Extract the [X, Y] coordinate from the center of the cell holding the provided text.  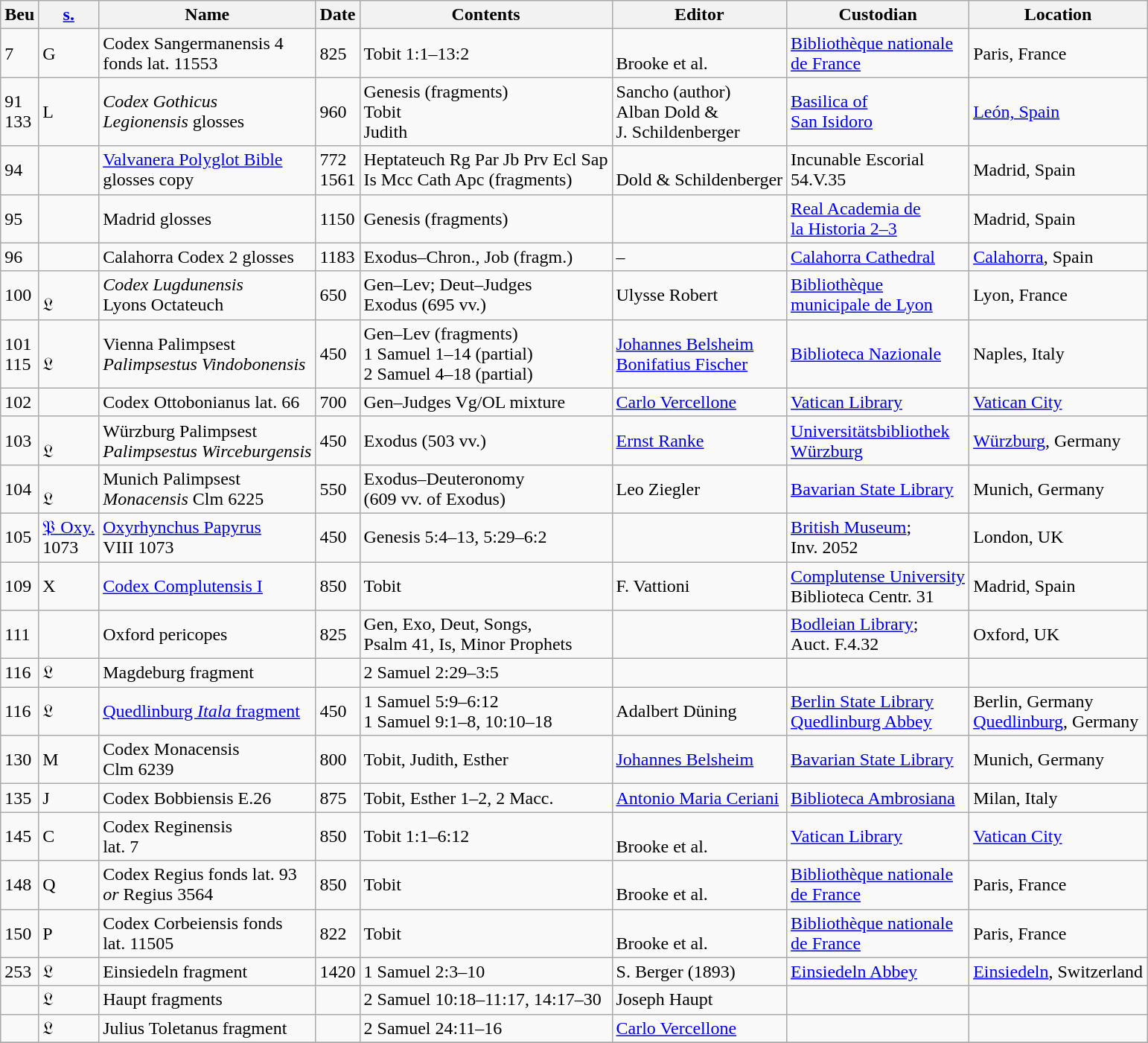
Exodus–Chron., Job (fragm.) [485, 257]
Einsiedeln, Switzerland [1059, 972]
Calahorra, Spain [1059, 257]
British Museum;Inv. 2052 [878, 538]
Codex LugdunensisLyons Octateuch [207, 295]
Codex Sangermanensis 4fonds lat. 11553 [207, 54]
109 [19, 585]
145 [19, 837]
F. Vattioni [700, 585]
Einsiedeln fragment [207, 972]
Würzburg PalimpsestPalimpsestus Wirceburgensis [207, 441]
J [68, 798]
S. Berger (1893) [700, 972]
M [68, 759]
Basilica ofSan Isidoro [878, 112]
960 [338, 112]
London, UK [1059, 538]
Einsiedeln Abbey [878, 972]
95 [19, 219]
L [68, 112]
2 Samuel 2:29–3:5 [485, 673]
Gen, Exo, Deut, Songs,Psalm 41, Is, Minor Prophets [485, 634]
102 [19, 402]
Bodleian Library;Auct. F.4.32 [878, 634]
Milan, Italy [1059, 798]
650 [338, 295]
Johannes Belsheim [700, 759]
Codex GothicusLegionensis glosses [207, 112]
1 Samuel 2:3–10 [485, 972]
Codex Complutensis I [207, 585]
Codex Corbeiensis fondslat. 11505 [207, 934]
2 Samuel 10:18–11:17, 14:17–30 [485, 1000]
Haupt fragments [207, 1000]
130 [19, 759]
Date [338, 15]
𝔓 Oxy.1073 [68, 538]
1183 [338, 257]
Calahorra Cathedral [878, 257]
P [68, 934]
100 [19, 295]
253 [19, 972]
Genesis 5:4–13, 5:29–6:2 [485, 538]
822 [338, 934]
C [68, 837]
Real Academia dela Historia 2–3 [878, 219]
Lyon, France [1059, 295]
700 [338, 402]
Julius Toletanus fragment [207, 1028]
Exodus (503 vv.) [485, 441]
104 [19, 488]
550 [338, 488]
Genesis (fragments) [485, 219]
101115 [19, 354]
111 [19, 634]
Naples, Italy [1059, 354]
Quedlinburg Itala fragment [207, 712]
800 [338, 759]
Würzburg, Germany [1059, 441]
Magdeburg fragment [207, 673]
Tobit 1:1–6:12 [485, 837]
Beu [19, 15]
148 [19, 884]
Incunable Escorial54.V.35 [878, 170]
Tobit, Esther 1–2, 2 Macc. [485, 798]
Ulysse Robert [700, 295]
Gen–Lev (fragments)1 Samuel 1–14 (partial)2 Samuel 4–18 (partial) [485, 354]
Heptateuch Rg Par Jb Prv Ecl SapIs Mcc Cath Apc (fragments) [485, 170]
Ernst Ranke [700, 441]
Johannes BelsheimBonifatius Fischer [700, 354]
Leo Ziegler [700, 488]
Exodus–Deuteronomy(609 vv. of Exodus) [485, 488]
X [68, 585]
Gen–Lev; Deut–JudgesExodus (695 vv.) [485, 295]
Vienna PalimpsestPalimpsestus Vindobonensis [207, 354]
103 [19, 441]
105 [19, 538]
Berlin State LibraryQuedlinburg Abbey [878, 712]
Antonio Maria Ceriani [700, 798]
Oxford, UK [1059, 634]
Gen–Judges Vg/OL mixture [485, 402]
Valvanera Polyglot Bibleglosses copy [207, 170]
Oxyrhynchus PapyrusVIII 1073 [207, 538]
1420 [338, 972]
Editor [700, 15]
Tobit 1:1–13:2 [485, 54]
UniversitätsbibliothekWürzburg [878, 441]
Custodian [878, 15]
G [68, 54]
Calahorra Codex 2 glosses [207, 257]
875 [338, 798]
Biblioteca Nazionale [878, 354]
– [700, 257]
Tobit, Judith, Esther [485, 759]
Dold & Schildenberger [700, 170]
Sancho (author)Alban Dold &J. Schildenberger [700, 112]
1150 [338, 219]
150 [19, 934]
Adalbert Düning [700, 712]
Codex Regius fonds lat. 93or Regius 3564 [207, 884]
Berlin, GermanyQuedlinburg, Germany [1059, 712]
91133 [19, 112]
Q [68, 884]
7 [19, 54]
Codex Ottobonianus lat. 66 [207, 402]
135 [19, 798]
Contents [485, 15]
Codex Bobbiensis E.26 [207, 798]
96 [19, 257]
1 Samuel 5:9–6:121 Samuel 9:1–8, 10:10–18 [485, 712]
León, Spain [1059, 112]
2 Samuel 24:11–16 [485, 1028]
Genesis (fragments)TobitJudith [485, 112]
Bibliothèquemunicipale de Lyon [878, 295]
Madrid glosses [207, 219]
Name [207, 15]
Codex Reginensislat. 7 [207, 837]
Joseph Haupt [700, 1000]
94 [19, 170]
Oxford pericopes [207, 634]
Location [1059, 15]
s. [68, 15]
7721561 [338, 170]
Codex Monacensis Clm 6239 [207, 759]
Biblioteca Ambrosiana [878, 798]
Complutense UniversityBiblioteca Centr. 31 [878, 585]
Munich PalimpsestMonacensis Clm 6225 [207, 488]
